Identify which cell holds the provided text, then report its (X, Y) central coordinate. 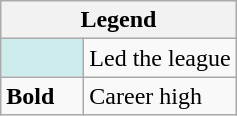
Led the league (160, 58)
Legend (118, 20)
Bold (42, 96)
Career high (160, 96)
